Detect which cell encompasses the target text, then output its [X, Y] center coordinate. 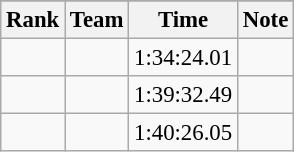
1:34:24.01 [184, 58]
Team [97, 20]
Note [265, 20]
1:40:26.05 [184, 133]
1:39:32.49 [184, 95]
Time [184, 20]
Rank [33, 20]
